From the cell containing the given text, extract its center point as (X, Y) coordinate. 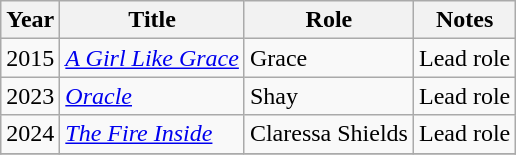
Shay (328, 96)
2024 (30, 134)
The Fire Inside (152, 134)
Title (152, 20)
A Girl Like Grace (152, 58)
Grace (328, 58)
2015 (30, 58)
Role (328, 20)
Year (30, 20)
Notes (464, 20)
Claressa Shields (328, 134)
2023 (30, 96)
Oracle (152, 96)
